Pinpoint the cell where the given text exists, returning its (x, y) midpoint coordinate. 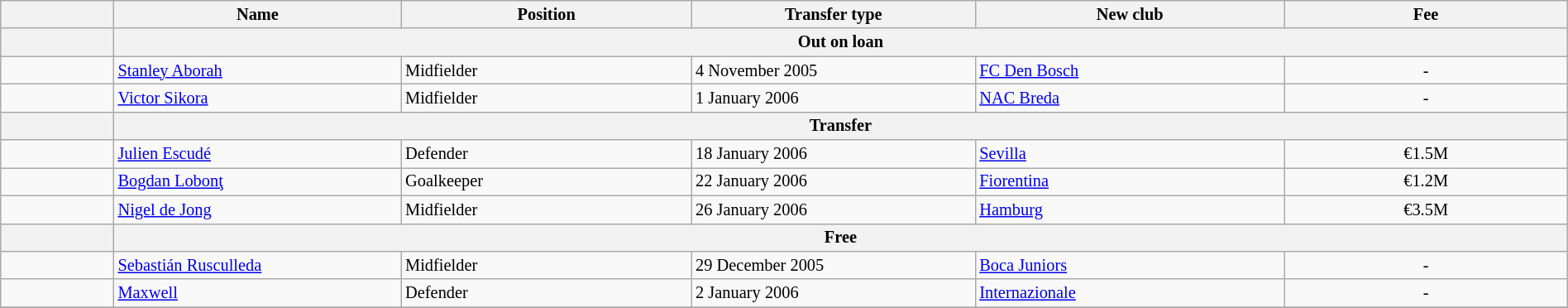
Sevilla (1130, 154)
4 November 2005 (834, 70)
18 January 2006 (834, 154)
Free (841, 238)
Position (546, 14)
Nigel de Jong (258, 209)
Stanley Aborah (258, 70)
FC Den Bosch (1130, 70)
Boca Juniors (1130, 265)
29 December 2005 (834, 265)
Name (258, 14)
Hamburg (1130, 209)
Transfer type (834, 14)
Fiorentina (1130, 181)
NAC Breda (1130, 98)
Transfer (841, 126)
Internazionale (1130, 293)
Bogdan Lobonţ (258, 181)
€3.5M (1426, 209)
Out on loan (841, 42)
Julien Escudé (258, 154)
Fee (1426, 14)
New club (1130, 14)
Sebastián Rusculleda (258, 265)
22 January 2006 (834, 181)
€1.5M (1426, 154)
Goalkeeper (546, 181)
€1.2M (1426, 181)
2 January 2006 (834, 293)
Victor Sikora (258, 98)
1 January 2006 (834, 98)
26 January 2006 (834, 209)
Maxwell (258, 293)
